Output the (X, Y) coordinate of the center of the cell containing the given text.  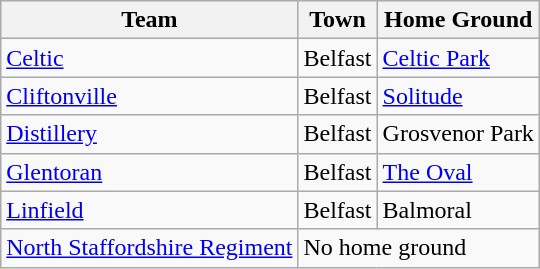
Balmoral (458, 210)
Cliftonville (150, 96)
Town (338, 20)
Celtic Park (458, 58)
Linfield (150, 210)
Team (150, 20)
Solitude (458, 96)
Celtic (150, 58)
Distillery (150, 134)
The Oval (458, 172)
Glentoran (150, 172)
North Staffordshire Regiment (150, 248)
No home ground (418, 248)
Grosvenor Park (458, 134)
Home Ground (458, 20)
